Capture the cell that displays the provided text and extract its [X, Y] central coordinate. 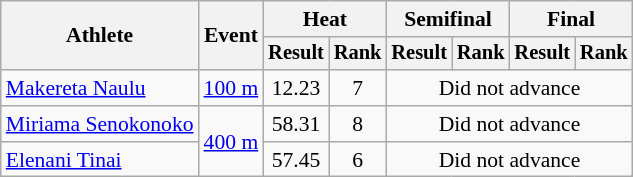
400 m [232, 142]
Final [570, 19]
Makereta Naulu [100, 88]
100 m [232, 88]
58.31 [296, 124]
Event [232, 36]
7 [358, 88]
8 [358, 124]
Semifinal [448, 19]
Miriama Senokonoko [100, 124]
12.23 [296, 88]
Athlete [100, 36]
Heat [324, 19]
